Return the (X, Y) coordinate for the center point of the cell that contains the specified text.  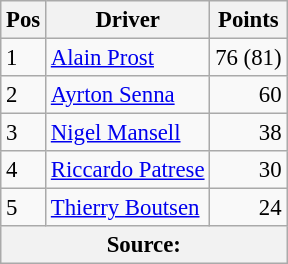
Nigel Mansell (128, 133)
Riccardo Patrese (128, 170)
76 (81) (248, 58)
Pos (24, 20)
Thierry Boutsen (128, 208)
Ayrton Senna (128, 95)
Source: (144, 245)
1 (24, 58)
4 (24, 170)
60 (248, 95)
38 (248, 133)
24 (248, 208)
Driver (128, 20)
30 (248, 170)
Alain Prost (128, 58)
Points (248, 20)
2 (24, 95)
3 (24, 133)
5 (24, 208)
